Provide the [x, y] coordinate of the cell's center where the given text is located.  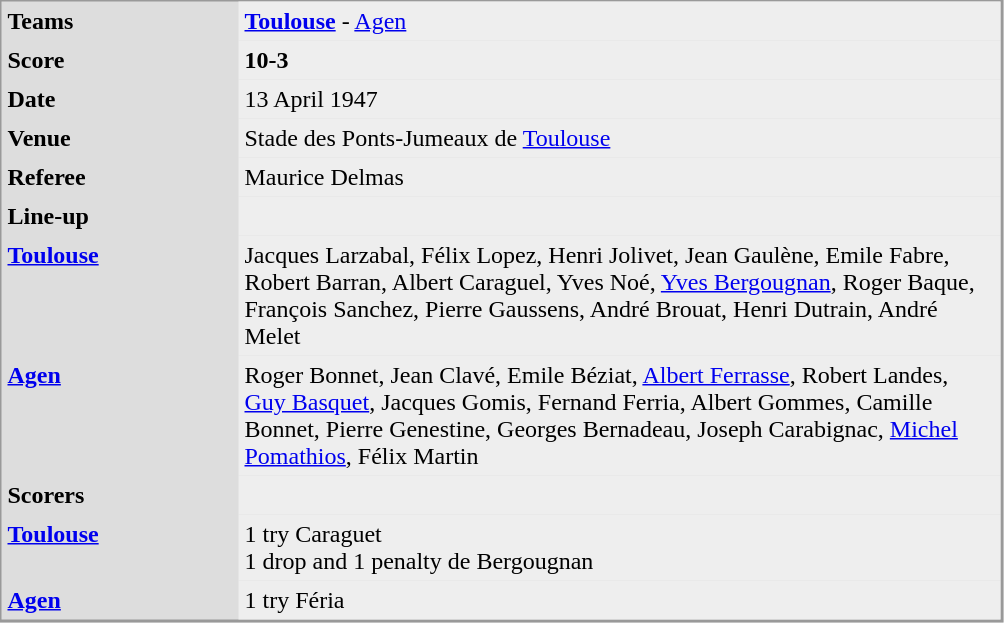
Toulouse - Agen [619, 22]
Maurice Delmas [619, 178]
Scorers [120, 496]
13 April 1947 [619, 100]
10-3 [619, 60]
Stade des Ponts-Jumeaux de Toulouse [619, 138]
Date [120, 100]
Referee [120, 178]
Line-up [120, 216]
Teams [120, 22]
Venue [120, 138]
Score [120, 60]
1 try Caraguet1 drop and 1 penalty de Bergougnan [619, 547]
1 try Féria [619, 600]
